From the cell containing the given text, extract its center point as [x, y] coordinate. 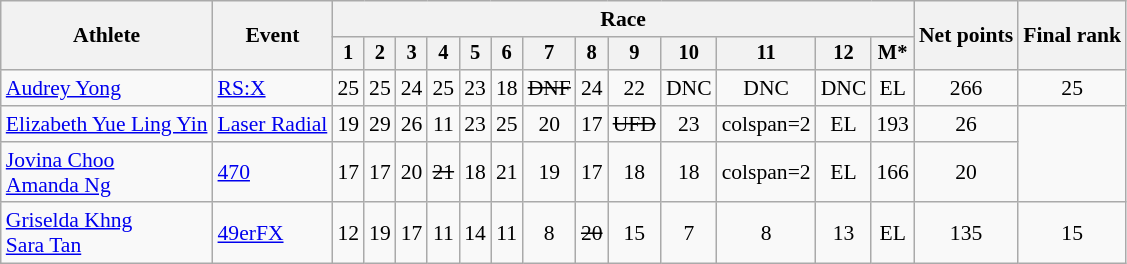
470 [273, 172]
22 [634, 88]
10 [689, 54]
Event [273, 36]
13 [844, 234]
29 [380, 124]
193 [892, 124]
Laser Radial [273, 124]
2 [380, 54]
166 [892, 172]
3 [412, 54]
M* [892, 54]
RS:X [273, 88]
Audrey Yong [107, 88]
Griselda KhngSara Tan [107, 234]
1 [348, 54]
Elizabeth Yue Ling Yin [107, 124]
9 [634, 54]
Net points [966, 36]
UFD [634, 124]
6 [507, 54]
266 [966, 88]
Final rank [1072, 36]
4 [443, 54]
Jovina ChooAmanda Ng [107, 172]
14 [475, 234]
DNF [550, 88]
135 [966, 234]
5 [475, 54]
Race [623, 19]
Athlete [107, 36]
49erFX [273, 234]
